Locate the cell with the specified text and output its [x, y] center coordinate. 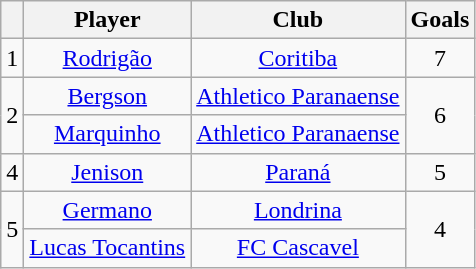
Paraná [298, 172]
Jenison [108, 172]
Rodrigão [108, 58]
Germano [108, 210]
FC Cascavel [298, 248]
2 [12, 115]
Player [108, 20]
Goals [440, 20]
1 [12, 58]
Lucas Tocantins [108, 248]
6 [440, 115]
Bergson [108, 96]
Marquinho [108, 134]
Londrina [298, 210]
Coritiba [298, 58]
7 [440, 58]
Club [298, 20]
